Scan for the cell matching the given text and deliver its (X, Y) coordinate at center. 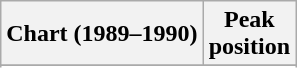
Peak position (249, 34)
Chart (1989–1990) (102, 34)
